Output the (x, y) coordinate of the center of the cell containing the given text.  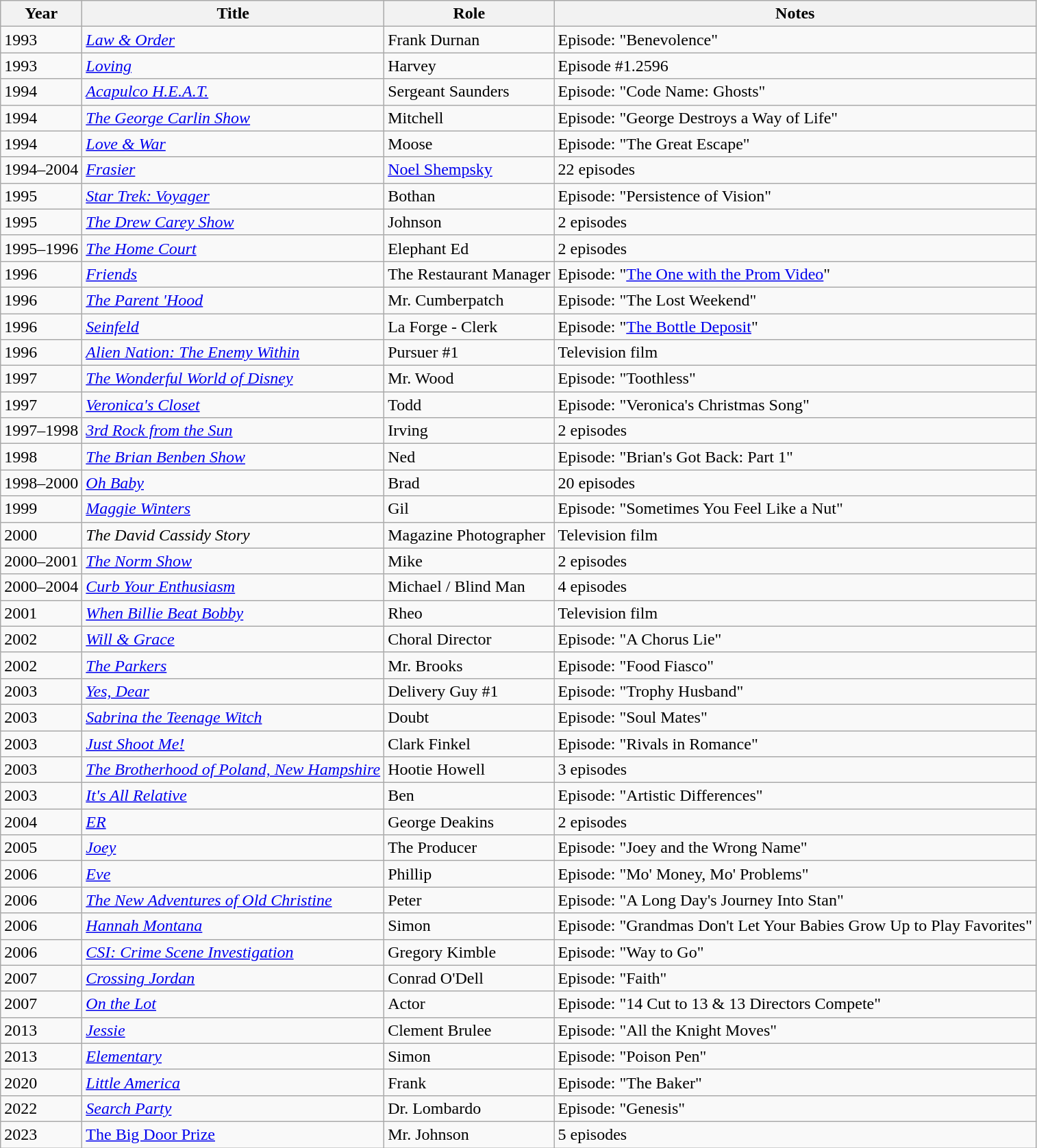
Sabrina the Teenage Witch (233, 717)
Bothan (469, 196)
3rd Rock from the Sun (233, 431)
When Billie Beat Bobby (233, 613)
22 episodes (795, 170)
Todd (469, 405)
Episode: "George Destroys a Way of Life" (795, 118)
Mr. Cumberpatch (469, 300)
Mr. Wood (469, 379)
Brad (469, 483)
Title (233, 14)
Mr. Brooks (469, 665)
2000–2001 (41, 561)
Moose (469, 144)
Episode: "Faith" (795, 978)
2022 (41, 1108)
Ned (469, 457)
Episode: "The One with the Prom Video" (795, 274)
Episode: "All the Knight Moves" (795, 1030)
Search Party (233, 1108)
The Big Door Prize (233, 1134)
2023 (41, 1134)
The Parent 'Hood (233, 300)
5 episodes (795, 1134)
Episode: "The Bottle Deposit" (795, 327)
Loving (233, 66)
Episode: "Poison Pen" (795, 1056)
Joey (233, 848)
1999 (41, 509)
Episode: "Joey and the Wrong Name" (795, 848)
Harvey (469, 66)
The Restaurant Manager (469, 274)
The Parkers (233, 665)
Episode: "Food Fiasco" (795, 665)
Episode: "The Lost Weekend" (795, 300)
Elementary (233, 1056)
Friends (233, 274)
Seinfeld (233, 327)
Veronica's Closet (233, 405)
Ben (469, 796)
Noel Shempsky (469, 170)
Episode: "Toothless" (795, 379)
The Wonderful World of Disney (233, 379)
Irving (469, 431)
Episode: "Veronica's Christmas Song" (795, 405)
Hootie Howell (469, 770)
2005 (41, 848)
2000–2004 (41, 587)
ER (233, 822)
Frank (469, 1082)
Year (41, 14)
1998–2000 (41, 483)
Acapulco H.E.A.T. (233, 92)
Little America (233, 1082)
Mitchell (469, 118)
Phillip (469, 874)
Johnson (469, 222)
Episode: "Artistic Differences" (795, 796)
Law & Order (233, 40)
Gil (469, 509)
1995–1996 (41, 248)
Episode: "A Long Day's Journey Into Stan" (795, 900)
2020 (41, 1082)
Star Trek: Voyager (233, 196)
Episode: "Persistence of Vision" (795, 196)
Episode: "Soul Mates" (795, 717)
Episode: "Mo' Money, Mo' Problems" (795, 874)
The Brotherhood of Poland, New Hampshire (233, 770)
2001 (41, 613)
On the Lot (233, 1004)
Actor (469, 1004)
3 episodes (795, 770)
Hannah Montana (233, 926)
Conrad O'Dell (469, 978)
Frasier (233, 170)
Jessie (233, 1030)
The Producer (469, 848)
Notes (795, 14)
Yes, Dear (233, 691)
Clement Brulee (469, 1030)
The New Adventures of Old Christine (233, 900)
Peter (469, 900)
The Drew Carey Show (233, 222)
Pursuer #1 (469, 353)
CSI: Crime Scene Investigation (233, 952)
Will & Grace (233, 639)
The David Cassidy Story (233, 535)
Role (469, 14)
Episode: "Benevolence" (795, 40)
Curb Your Enthusiasm (233, 587)
Episode: "A Chorus Lie" (795, 639)
Oh Baby (233, 483)
Sergeant Saunders (469, 92)
Frank Durnan (469, 40)
Michael / Blind Man (469, 587)
Episode: "The Great Escape" (795, 144)
George Deakins (469, 822)
Episode: "Code Name: Ghosts" (795, 92)
Alien Nation: The Enemy Within (233, 353)
1997–1998 (41, 431)
Elephant Ed (469, 248)
The Brian Benben Show (233, 457)
The George Carlin Show (233, 118)
Clark Finkel (469, 743)
1998 (41, 457)
Episode: "Trophy Husband" (795, 691)
La Forge - Clerk (469, 327)
Episode: "Rivals in Romance" (795, 743)
Crossing Jordan (233, 978)
Mike (469, 561)
Doubt (469, 717)
Episode: "Sometimes You Feel Like a Nut" (795, 509)
Mr. Johnson (469, 1134)
Dr. Lombardo (469, 1108)
Love & War (233, 144)
Eve (233, 874)
Episode #1.2596 (795, 66)
Rheo (469, 613)
Episode: "14 Cut to 13 & 13 Directors Compete" (795, 1004)
Episode: "The Baker" (795, 1082)
2004 (41, 822)
Just Shoot Me! (233, 743)
Maggie Winters (233, 509)
The Norm Show (233, 561)
Gregory Kimble (469, 952)
Episode: "Brian's Got Back: Part 1" (795, 457)
It's All Relative (233, 796)
2000 (41, 535)
20 episodes (795, 483)
Magazine Photographer (469, 535)
Choral Director (469, 639)
1994–2004 (41, 170)
Delivery Guy #1 (469, 691)
Episode: "Grandmas Don't Let Your Babies Grow Up to Play Favorites" (795, 926)
4 episodes (795, 587)
The Home Court (233, 248)
Episode: "Genesis" (795, 1108)
Episode: "Way to Go" (795, 952)
